Identify which cell holds the provided text, then report its (X, Y) central coordinate. 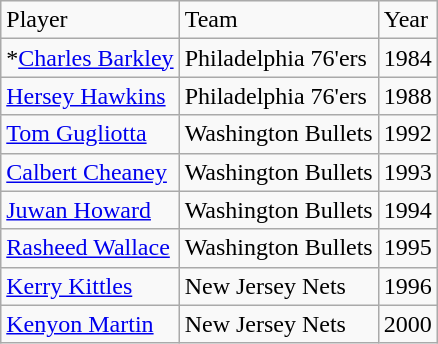
Hersey Hawkins (90, 96)
1988 (408, 96)
Tom Gugliotta (90, 134)
Kenyon Martin (90, 324)
1992 (408, 134)
Player (90, 20)
1993 (408, 172)
Rasheed Wallace (90, 248)
Calbert Cheaney (90, 172)
1984 (408, 58)
Juwan Howard (90, 210)
Team (278, 20)
1996 (408, 286)
2000 (408, 324)
1994 (408, 210)
*Charles Barkley (90, 58)
Kerry Kittles (90, 286)
1995 (408, 248)
Year (408, 20)
